Output the [x, y] coordinate of the center of the cell containing the given text.  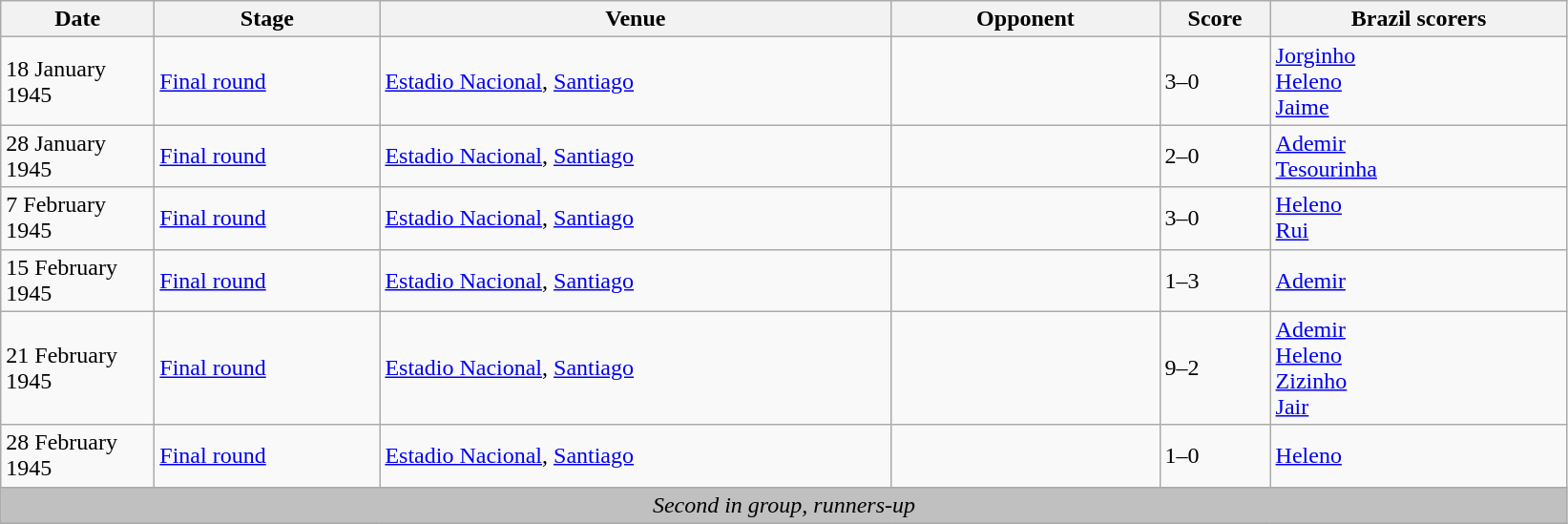
28 February 1945 [78, 456]
Date [78, 19]
2–0 [1215, 157]
18 January 1945 [78, 81]
Jorginho Heleno Jaime [1418, 81]
Ademir Tesourinha [1418, 157]
9–2 [1215, 368]
Ademir [1418, 281]
Opponent [1025, 19]
21 February 1945 [78, 368]
Stage [267, 19]
Heleno [1418, 456]
Brazil scorers [1418, 19]
Venue [636, 19]
Score [1215, 19]
7 February 1945 [78, 218]
1–0 [1215, 456]
Second in group, runners-up [784, 505]
15 February 1945 [78, 281]
Ademir Heleno Zizinho Jair [1418, 368]
28 January 1945 [78, 157]
1–3 [1215, 281]
Heleno Rui [1418, 218]
